Detect which cell encompasses the target text, then output its [X, Y] center coordinate. 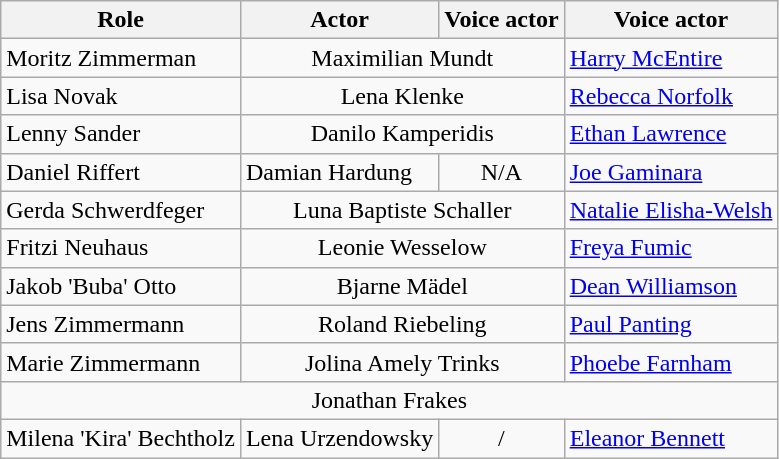
Damian Hardung [339, 172]
Roland Riebeling [402, 324]
Rebecca Norfolk [671, 96]
Jens Zimmermann [121, 324]
Actor [339, 20]
Leonie Wesselow [402, 248]
Danilo Kamperidis [402, 134]
Lisa Novak [121, 96]
Luna Baptiste Schaller [402, 210]
Milena 'Kira' Bechtholz [121, 438]
Natalie Elisha-Welsh [671, 210]
Dean Williamson [671, 286]
Paul Panting [671, 324]
Maximilian Mundt [402, 58]
Jolina Amely Trinks [402, 362]
Role [121, 20]
Lenny Sander [121, 134]
Jakob 'Buba' Otto [121, 286]
Harry McEntire [671, 58]
Ethan Lawrence [671, 134]
Fritzi Neuhaus [121, 248]
Bjarne Mädel [402, 286]
Freya Fumic [671, 248]
Lena Urzendowsky [339, 438]
Moritz Zimmerman [121, 58]
Gerda Schwerdfeger [121, 210]
N/A [502, 172]
Jonathan Frakes [390, 400]
Marie Zimmermann [121, 362]
Daniel Riffert [121, 172]
/ [502, 438]
Lena Klenke [402, 96]
Eleanor Bennett [671, 438]
Phoebe Farnham [671, 362]
Joe Gaminara [671, 172]
